Identify which cell holds the provided text, then report its [x, y] central coordinate. 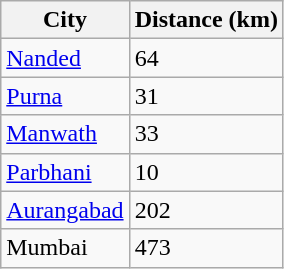
Parbhani [65, 172]
Aurangabad [65, 210]
Manwath [65, 134]
33 [206, 134]
473 [206, 248]
64 [206, 58]
10 [206, 172]
202 [206, 210]
Purna [65, 96]
Mumbai [65, 248]
Nanded [65, 58]
City [65, 20]
31 [206, 96]
Distance (km) [206, 20]
